Extract the [x, y] coordinate from the center of the cell holding the provided text.  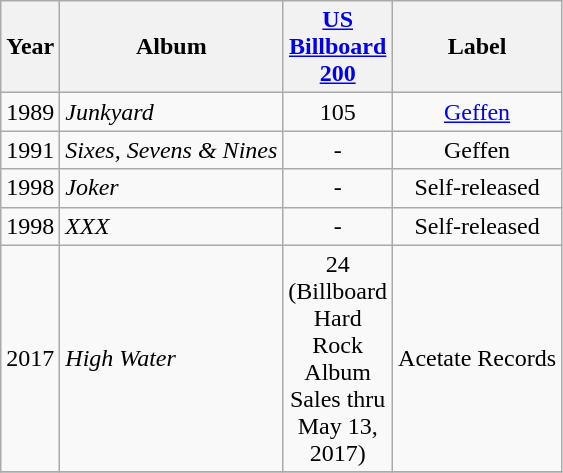
1989 [30, 112]
Label [478, 47]
Sixes, Sevens & Nines [172, 150]
US Billboard 200 [338, 47]
2017 [30, 358]
105 [338, 112]
XXX [172, 226]
Year [30, 47]
1991 [30, 150]
24 (Billboard Hard Rock Album Sales thru May 13, 2017) [338, 358]
Album [172, 47]
High Water [172, 358]
Acetate Records [478, 358]
Junkyard [172, 112]
Joker [172, 188]
